From the cell containing the given text, extract its center point as [x, y] coordinate. 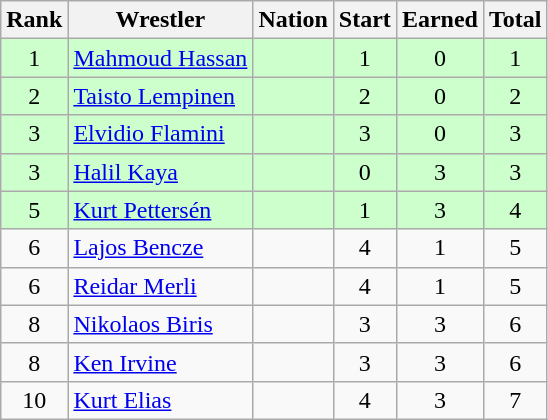
Mahmoud Hassan [160, 58]
Total [515, 20]
Start [364, 20]
7 [515, 400]
Ken Irvine [160, 362]
Halil Kaya [160, 172]
10 [34, 400]
Kurt Elias [160, 400]
Elvidio Flamini [160, 134]
Rank [34, 20]
Nikolaos Biris [160, 324]
Nation [293, 20]
Taisto Lempinen [160, 96]
Kurt Pettersén [160, 210]
Wrestler [160, 20]
Lajos Bencze [160, 248]
Reidar Merli [160, 286]
Earned [440, 20]
